Provide the (X, Y) coordinate of the cell's center where the given text is located.  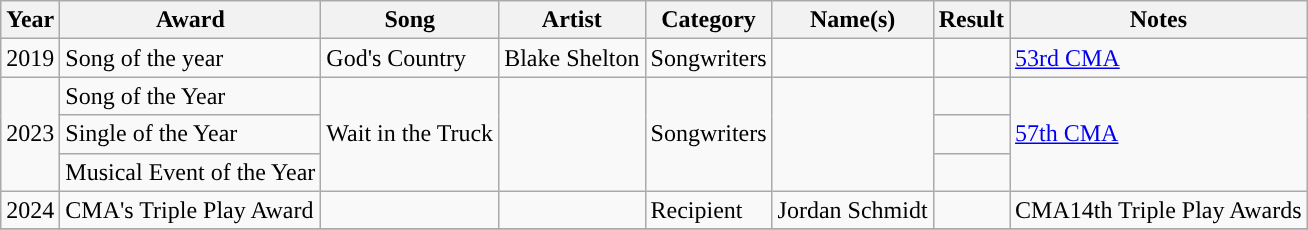
Result (971, 20)
CMA's Triple Play Award (190, 210)
Song of the Year (190, 96)
Musical Event of the Year (190, 172)
2024 (30, 210)
Song of the year (190, 58)
Name(s) (852, 20)
Award (190, 20)
Recipient (708, 210)
57th CMA (1159, 134)
CMA14th Triple Play Awards (1159, 210)
Category (708, 20)
Jordan Schmidt (852, 210)
2023 (30, 134)
Year (30, 20)
Blake Shelton (572, 58)
Artist (572, 20)
Notes (1159, 20)
53rd CMA (1159, 58)
Single of the Year (190, 134)
Wait in the Truck (410, 134)
Song (410, 20)
2019 (30, 58)
God's Country (410, 58)
